Output the [x, y] coordinate of the center of the cell containing the given text.  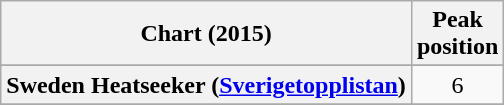
Sweden Heatseeker (Sverigetopplistan) [206, 85]
Chart (2015) [206, 34]
6 [457, 85]
Peakposition [457, 34]
